Return the (x, y) coordinate for the center point of the cell that contains the specified text.  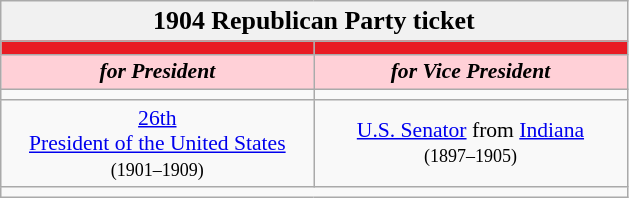
for Vice President (470, 72)
1904 Republican Party ticket (314, 21)
for President (158, 72)
26thPresident of the United States(1901–1909) (158, 144)
U.S. Senator from Indiana(1897–1905) (470, 144)
